Search for the cell housing the specified text and yield its (x, y) center coordinate. 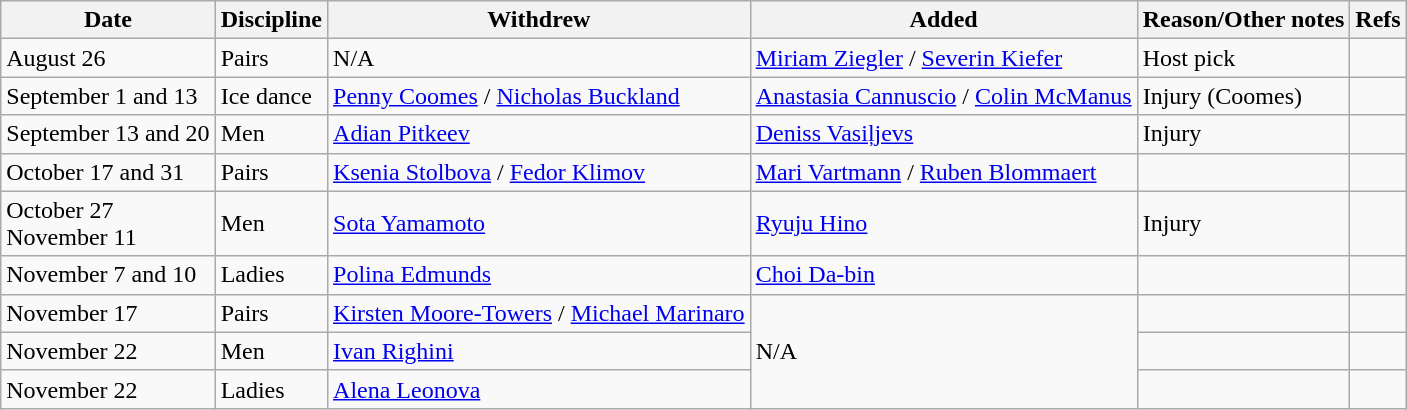
Penny Coomes / Nicholas Buckland (540, 96)
Reason/Other notes (1244, 20)
September 13 and 20 (108, 134)
Sota Yamamoto (540, 224)
Alena Leonova (540, 389)
Adian Pitkeev (540, 134)
Ivan Righini (540, 351)
August 26 (108, 58)
Deniss Vasiļjevs (944, 134)
November 7 and 10 (108, 275)
Ice dance (271, 96)
Anastasia Cannuscio / Colin McManus (944, 96)
Choi Da-bin (944, 275)
Host pick (1244, 58)
September 1 and 13 (108, 96)
Ryuju Hino (944, 224)
Kirsten Moore-Towers / Michael Marinaro (540, 313)
Injury (Coomes) (1244, 96)
Miriam Ziegler / Severin Kiefer (944, 58)
Refs (1378, 20)
Withdrew (540, 20)
Ksenia Stolbova / Fedor Klimov (540, 172)
Polina Edmunds (540, 275)
October 17 and 31 (108, 172)
October 27 November 11 (108, 224)
Added (944, 20)
Date (108, 20)
November 17 (108, 313)
Mari Vartmann / Ruben Blommaert (944, 172)
Discipline (271, 20)
